Output the [x, y] coordinate of the center of the cell containing the given text.  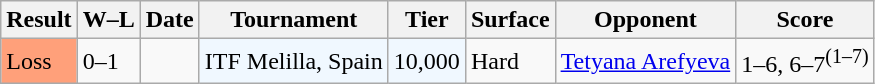
Surface [510, 20]
Date [170, 20]
Loss [39, 62]
W–L [108, 20]
Score [805, 20]
Tetyana Arefyeva [646, 62]
Hard [510, 62]
1–6, 6–7(1–7) [805, 62]
10,000 [426, 62]
ITF Melilla, Spain [294, 62]
Result [39, 20]
Tier [426, 20]
0–1 [108, 62]
Opponent [646, 20]
Tournament [294, 20]
